Detect which cell encompasses the target text, then output its (x, y) center coordinate. 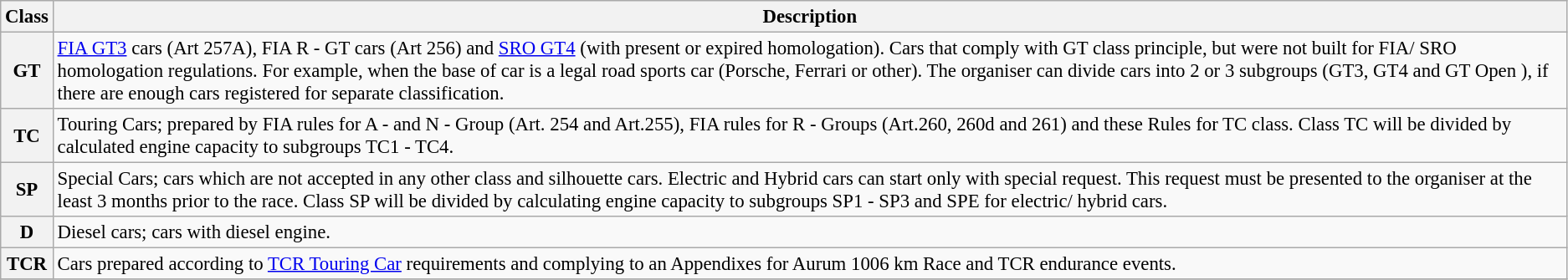
D (27, 232)
Cars prepared according to TCR Touring Car requirements and complying to an Appendixes for Aurum 1006 km Race and TCR endurance events. (810, 264)
Class (27, 17)
TC (27, 135)
Description (810, 17)
GT (27, 71)
TCR (27, 264)
SP (27, 191)
Diesel cars; cars with diesel engine. (810, 232)
